Capture the cell that displays the provided text and extract its [x, y] central coordinate. 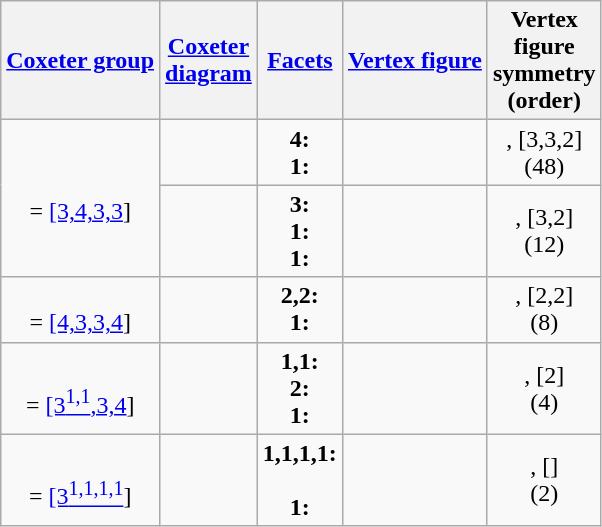
= [31,1,1,1] [80, 480]
, [](2) [544, 480]
, [2](4) [544, 388]
= [4,3,3,4] [80, 310]
1,1,1,1:1: [300, 480]
, [3,3,2](48) [544, 152]
Coxeterdiagram [209, 60]
Coxeter group [80, 60]
, [2,2](8) [544, 310]
3: 1: 1: [300, 231]
Facets [300, 60]
4: 1: [300, 152]
Vertexfiguresymmetry(order) [544, 60]
2,2: 1: [300, 310]
Vertex figure [414, 60]
1,1: 2: 1: [300, 388]
= [31,1,3,4] [80, 388]
, [3,2](12) [544, 231]
= [3,4,3,3] [80, 198]
